Determine the (X, Y) coordinate at the center of the cell enclosing the given text.  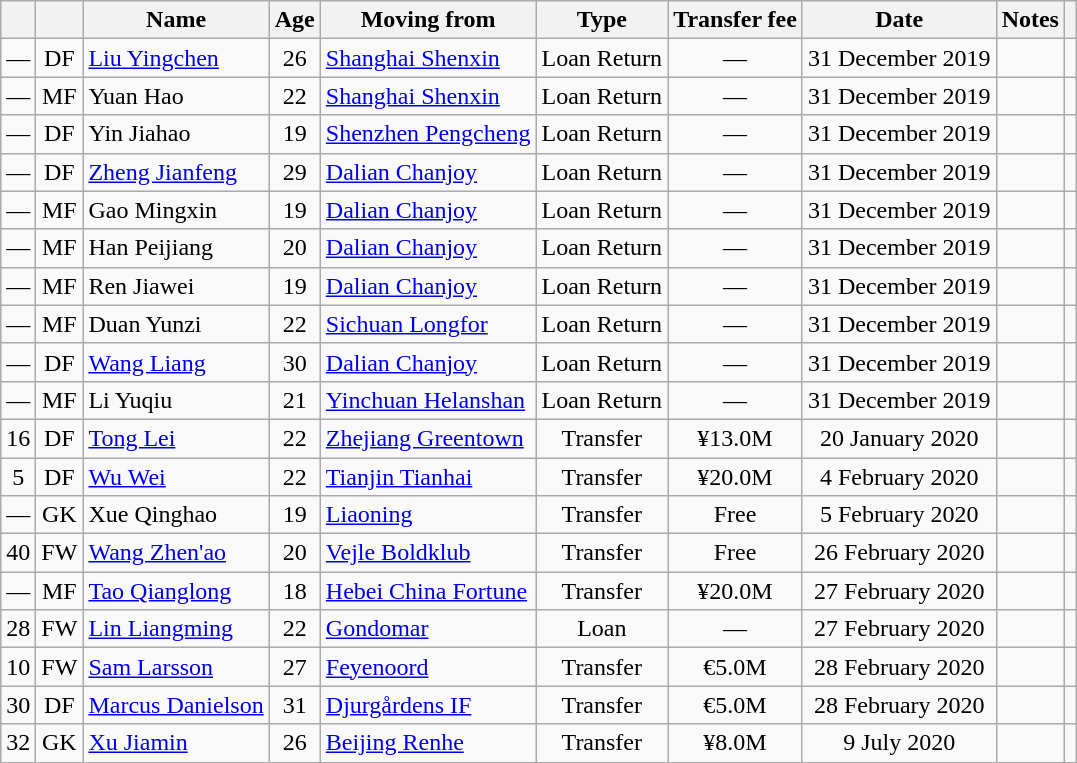
Yinchuan Helanshan (428, 400)
Tianjin Tianhai (428, 477)
4 February 2020 (899, 477)
Sichuan Longfor (428, 324)
Type (602, 20)
Tong Lei (176, 438)
Wang Liang (176, 362)
Vejle Boldklub (428, 553)
Ren Jiawei (176, 286)
Beijing Renhe (428, 743)
5 (18, 477)
Liaoning (428, 515)
40 (18, 553)
Liu Yingchen (176, 58)
Wang Zhen'ao (176, 553)
28 (18, 629)
5 February 2020 (899, 515)
Djurgårdens IF (428, 705)
Zhejiang Greentown (428, 438)
Notes (1030, 20)
10 (18, 667)
Gao Mingxin (176, 210)
Wu Wei (176, 477)
Hebei China Fortune (428, 591)
¥13.0M (736, 438)
Feyenoord (428, 667)
Xue Qinghao (176, 515)
Date (899, 20)
Yin Jiahao (176, 134)
Shenzhen Pengcheng (428, 134)
20 January 2020 (899, 438)
Loan (602, 629)
Li Yuqiu (176, 400)
Xu Jiamin (176, 743)
Name (176, 20)
Moving from (428, 20)
27 (294, 667)
Han Peijiang (176, 248)
Sam Larsson (176, 667)
Marcus Danielson (176, 705)
32 (18, 743)
29 (294, 172)
26 February 2020 (899, 553)
9 July 2020 (899, 743)
Tao Qianglong (176, 591)
18 (294, 591)
21 (294, 400)
Transfer fee (736, 20)
Yuan Hao (176, 96)
Gondomar (428, 629)
Lin Liangming (176, 629)
¥8.0M (736, 743)
Duan Yunzi (176, 324)
Zheng Jianfeng (176, 172)
31 (294, 705)
Age (294, 20)
16 (18, 438)
